Detect which cell encompasses the target text, then output its [X, Y] center coordinate. 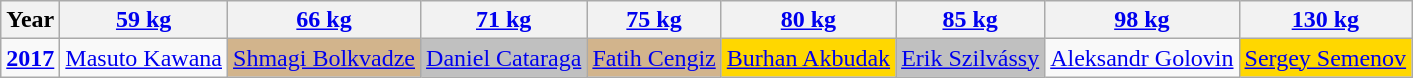
Aleksandr Golovin [1142, 58]
130 kg [1326, 20]
98 kg [1142, 20]
Daniel Cataraga [504, 58]
Sergey Semenov [1326, 58]
Fatih Cengiz [654, 58]
71 kg [504, 20]
Year [30, 20]
Masuto Kawana [144, 58]
66 kg [324, 20]
80 kg [808, 20]
2017 [30, 58]
Erik Szilvássy [970, 58]
75 kg [654, 20]
85 kg [970, 20]
59 kg [144, 20]
Shmagi Bolkvadze [324, 58]
Burhan Akbudak [808, 58]
